Return [x, y] of the center of cell containing provided text 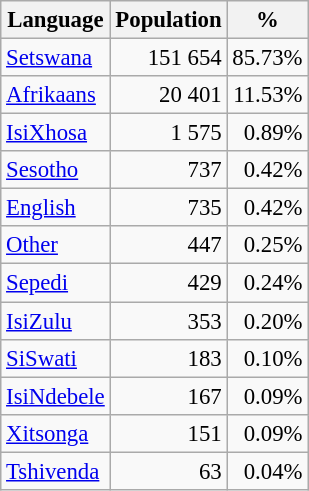
% [268, 20]
Sepedi [56, 283]
11.53% [268, 95]
Setswana [56, 58]
Sesotho [56, 170]
183 [168, 358]
SiSwati [56, 358]
0.04% [268, 471]
IsiNdebele [56, 396]
IsiZulu [56, 321]
0.25% [268, 245]
Xitsonga [56, 433]
Language [56, 20]
0.24% [268, 283]
353 [168, 321]
Afrikaans [56, 95]
167 [168, 396]
735 [168, 208]
English [56, 208]
429 [168, 283]
85.73% [268, 58]
IsiXhosa [56, 133]
0.20% [268, 321]
Tshivenda [56, 471]
63 [168, 471]
737 [168, 170]
Population [168, 20]
20 401 [168, 95]
151 [168, 433]
Other [56, 245]
0.10% [268, 358]
1 575 [168, 133]
0.89% [268, 133]
447 [168, 245]
151 654 [168, 58]
